Provide the [x, y] coordinate of the cell's center where the given text is located.  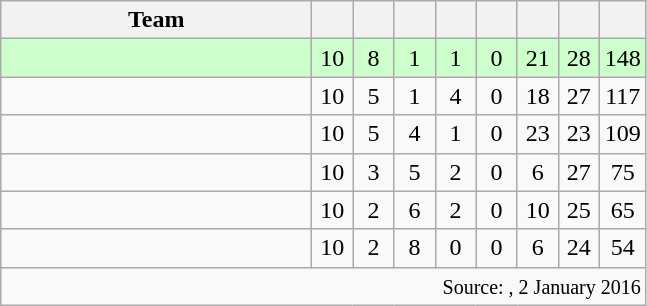
21 [538, 58]
65 [622, 210]
54 [622, 248]
18 [538, 96]
3 [374, 172]
Source: , 2 January 2016 [324, 286]
117 [622, 96]
109 [622, 134]
24 [578, 248]
28 [578, 58]
75 [622, 172]
148 [622, 58]
25 [578, 210]
Team [156, 20]
